Pinpoint the cell where the given text exists, returning its [x, y] midpoint coordinate. 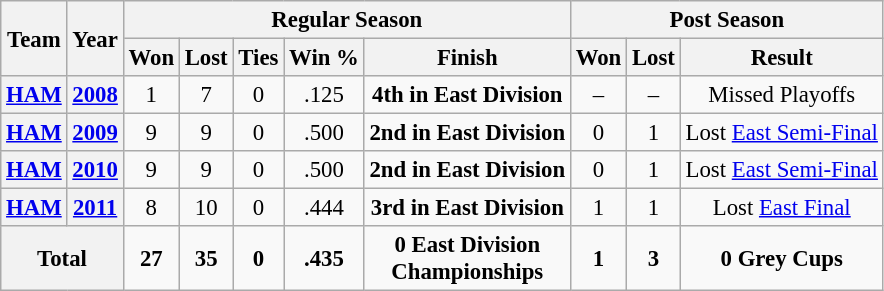
4th in East Division [467, 95]
Missed Playoffs [782, 95]
Regular Season [346, 20]
8 [151, 208]
35 [206, 258]
.435 [324, 258]
10 [206, 208]
.125 [324, 95]
2009 [95, 133]
27 [151, 258]
Total [62, 258]
Ties [258, 58]
2011 [95, 208]
7 [206, 95]
Finish [467, 58]
Result [782, 58]
2010 [95, 170]
2008 [95, 95]
Year [95, 38]
Team [34, 38]
3 [654, 258]
Post Season [726, 20]
Lost East Final [782, 208]
0 Grey Cups [782, 258]
.444 [324, 208]
0 East DivisionChampionships [467, 258]
3rd in East Division [467, 208]
Win % [324, 58]
